Pinpoint the cell where the given text exists, returning its [X, Y] midpoint coordinate. 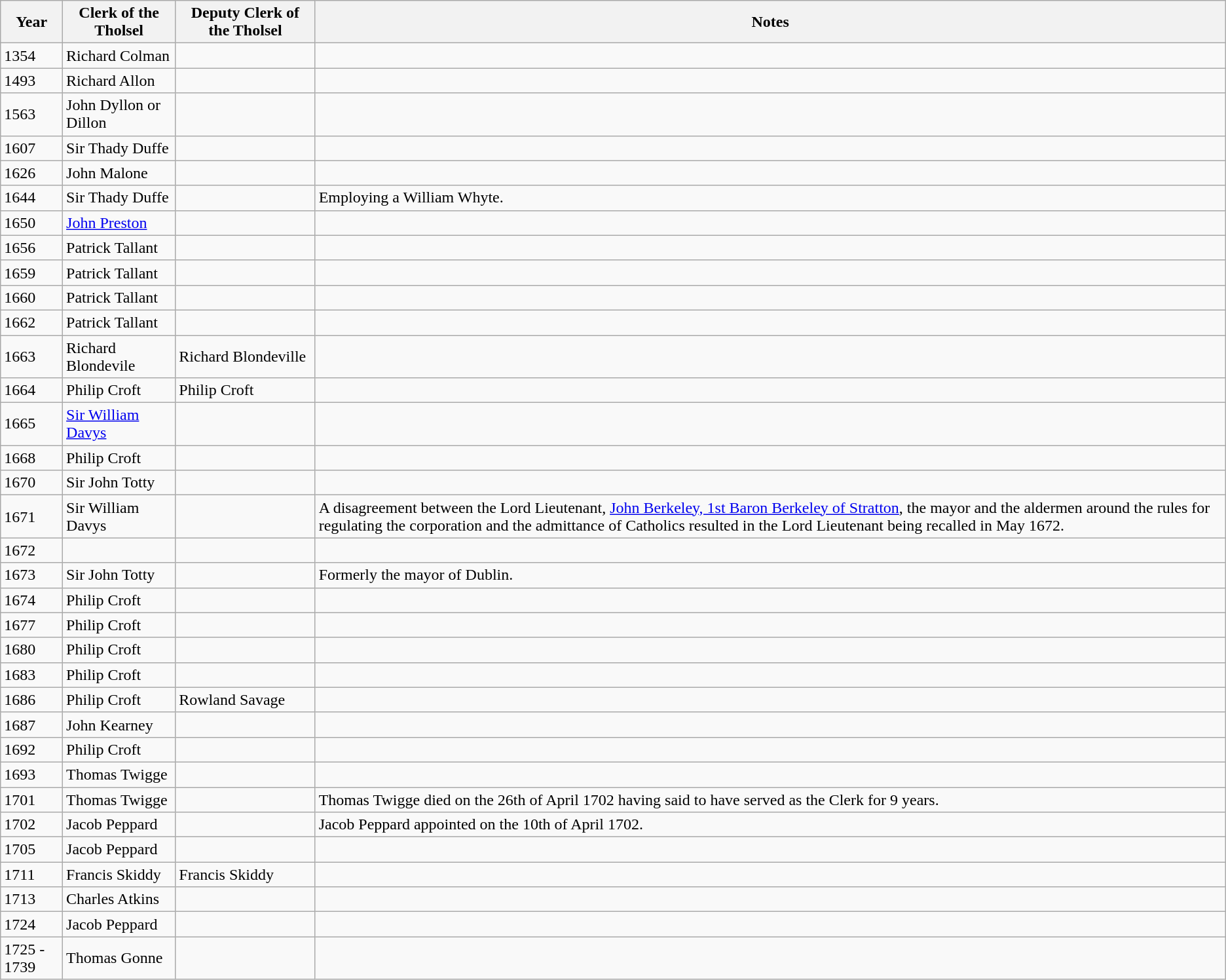
1670 [31, 483]
1711 [31, 875]
Richard Colman [119, 56]
1668 [31, 458]
1680 [31, 650]
1662 [31, 322]
Thomas Gonne [119, 958]
1692 [31, 749]
1493 [31, 81]
1663 [31, 356]
1687 [31, 725]
1724 [31, 924]
1713 [31, 899]
Notes [770, 22]
Clerk of the Tholsel [119, 22]
Formerly the mayor of Dublin. [770, 575]
John Preston [119, 223]
1701 [31, 800]
1660 [31, 297]
Richard Blondevile [119, 356]
1665 [31, 424]
1677 [31, 625]
1705 [31, 850]
1563 [31, 114]
1725 - 1739 [31, 958]
1656 [31, 248]
Charles Atkins [119, 899]
1674 [31, 600]
Richard Blondeville [245, 356]
1644 [31, 198]
John Malone [119, 173]
1672 [31, 550]
John Dyllon or Dillon [119, 114]
1673 [31, 575]
1659 [31, 273]
Thomas Twigge died on the 26th of April 1702 having said to have served as the Clerk for 9 years. [770, 800]
Jacob Peppard appointed on the 10th of April 1702. [770, 825]
1686 [31, 700]
1626 [31, 173]
1683 [31, 675]
1607 [31, 148]
Employing a William Whyte. [770, 198]
1664 [31, 390]
1650 [31, 223]
Richard Allon [119, 81]
1702 [31, 825]
John Kearney [119, 725]
Year [31, 22]
Rowland Savage [245, 700]
1671 [31, 516]
Deputy Clerk of the Tholsel [245, 22]
1354 [31, 56]
1693 [31, 774]
